Provide the (X, Y) coordinate of the cell's center where the given text is located.  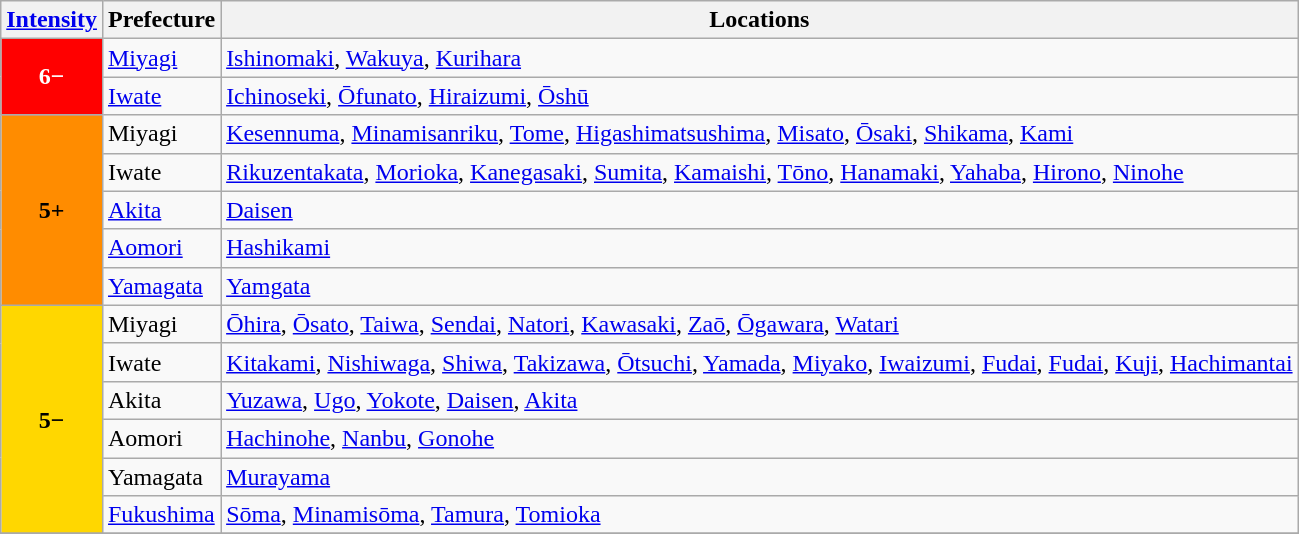
Intensity (52, 20)
6− (52, 77)
Yamgata (760, 286)
Ichinoseki, Ōfunato, Hiraizumi, Ōshū (760, 96)
Murayama (760, 477)
Ōhira, Ōsato, Taiwa, Sendai, Natori, Kawasaki, Zaō, Ōgawara, Watari (760, 324)
Ishinomaki, Wakuya, Kurihara (760, 58)
Kesennuma, Minamisanriku, Tome, Higashimatsushima, Misato, Ōsaki, Shikama, Kami (760, 134)
Daisen (760, 210)
5+ (52, 210)
Kitakami, Nishiwaga, Shiwa, Takizawa, Ōtsuchi, Yamada, Miyako, Iwaizumi, Fudai, Fudai, Kuji, Hachimantai (760, 362)
Fukushima (161, 515)
Hashikami (760, 248)
Hachinohe, Nanbu, Gonohe (760, 438)
5− (52, 419)
Yuzawa, Ugo, Yokote, Daisen, Akita (760, 400)
Prefecture (161, 20)
Rikuzentakata, Morioka, Kanegasaki, Sumita, Kamaishi, Tōno, Hanamaki, Yahaba, Hirono, Ninohe (760, 172)
Locations (760, 20)
Sōma, Minamisōma, Tamura, Tomioka (760, 515)
